Scan for the cell matching the given text and deliver its [X, Y] coordinate at center. 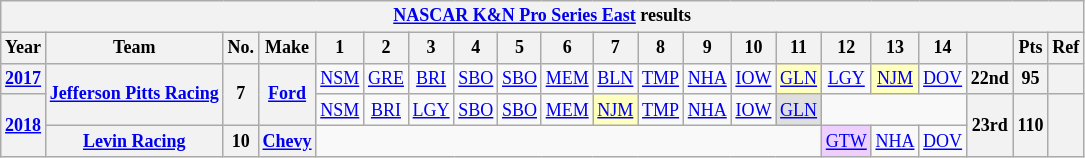
6 [567, 48]
95 [1030, 78]
8 [661, 48]
Ref [1066, 48]
3 [431, 48]
110 [1030, 125]
Make [287, 48]
2 [386, 48]
11 [799, 48]
12 [846, 48]
GRE [386, 78]
1 [340, 48]
4 [476, 48]
Pts [1030, 48]
Team [134, 48]
9 [707, 48]
2018 [24, 125]
GTW [846, 140]
Year [24, 48]
13 [895, 48]
14 [943, 48]
NASCAR K&N Pro Series East results [542, 16]
Jefferson Pitts Racing [134, 94]
Levin Racing [134, 140]
BLN [616, 78]
No. [240, 48]
23rd [990, 125]
Chevy [287, 140]
2017 [24, 78]
Ford [287, 94]
22nd [990, 78]
5 [520, 48]
